Locate the cell with the specified text and output its [X, Y] center coordinate. 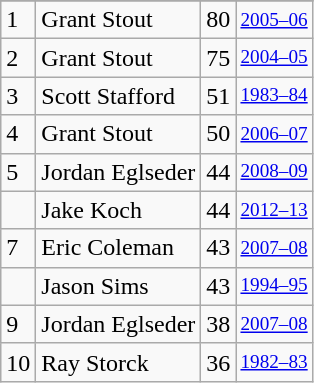
51 [218, 96]
Scott Stafford [118, 96]
10 [18, 362]
2004–05 [274, 58]
7 [18, 248]
1 [18, 20]
2012–13 [274, 210]
38 [218, 324]
2005–06 [274, 20]
80 [218, 20]
2008–09 [274, 172]
1983–84 [274, 96]
50 [218, 134]
9 [18, 324]
Eric Coleman [118, 248]
2 [18, 58]
4 [18, 134]
Ray Storck [118, 362]
Jason Sims [118, 286]
1994–95 [274, 286]
Jake Koch [118, 210]
5 [18, 172]
2006–07 [274, 134]
1982–83 [274, 362]
36 [218, 362]
75 [218, 58]
3 [18, 96]
